Locate the cell with the specified text and output its [X, Y] center coordinate. 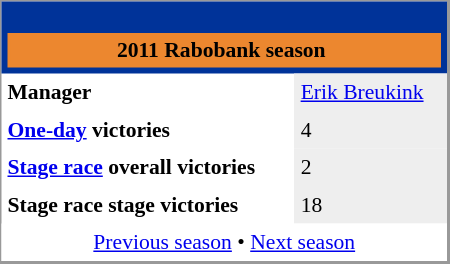
One-day victories [148, 130]
Previous season • Next season [225, 243]
Manager [148, 93]
Stage race stage victories [148, 205]
Stage race overall victories [148, 167]
18 [371, 205]
2 [371, 167]
4 [371, 130]
Erik Breukink [371, 93]
